Pinpoint the cell where the given text exists, returning its (X, Y) midpoint coordinate. 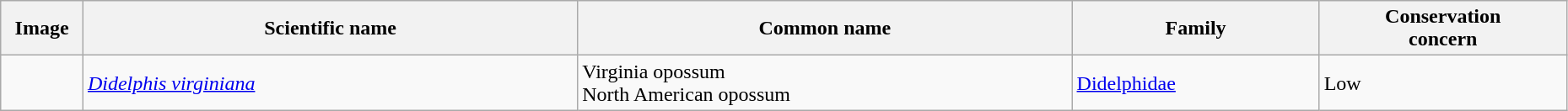
Image (42, 29)
Conservationconcern (1442, 29)
Didelphidae (1196, 82)
Low (1442, 82)
Didelphis virginiana (330, 82)
Scientific name (330, 29)
Family (1196, 29)
Virginia opossumNorth American opossum (825, 82)
Common name (825, 29)
